Detect which cell encompasses the target text, then output its (X, Y) center coordinate. 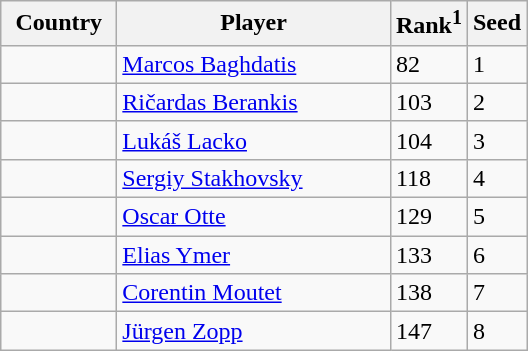
6 (496, 255)
Elias Ymer (254, 255)
104 (428, 140)
Ričardas Berankis (254, 102)
Oscar Otte (254, 217)
4 (496, 178)
Rank1 (428, 24)
Corentin Moutet (254, 293)
138 (428, 293)
1 (496, 64)
7 (496, 293)
133 (428, 255)
103 (428, 102)
Country (59, 24)
Lukáš Lacko (254, 140)
118 (428, 178)
129 (428, 217)
Seed (496, 24)
8 (496, 331)
82 (428, 64)
Player (254, 24)
Sergiy Stakhovsky (254, 178)
Marcos Baghdatis (254, 64)
2 (496, 102)
3 (496, 140)
5 (496, 217)
Jürgen Zopp (254, 331)
147 (428, 331)
